Determine the [X, Y] coordinate at the center of the cell enclosing the given text.  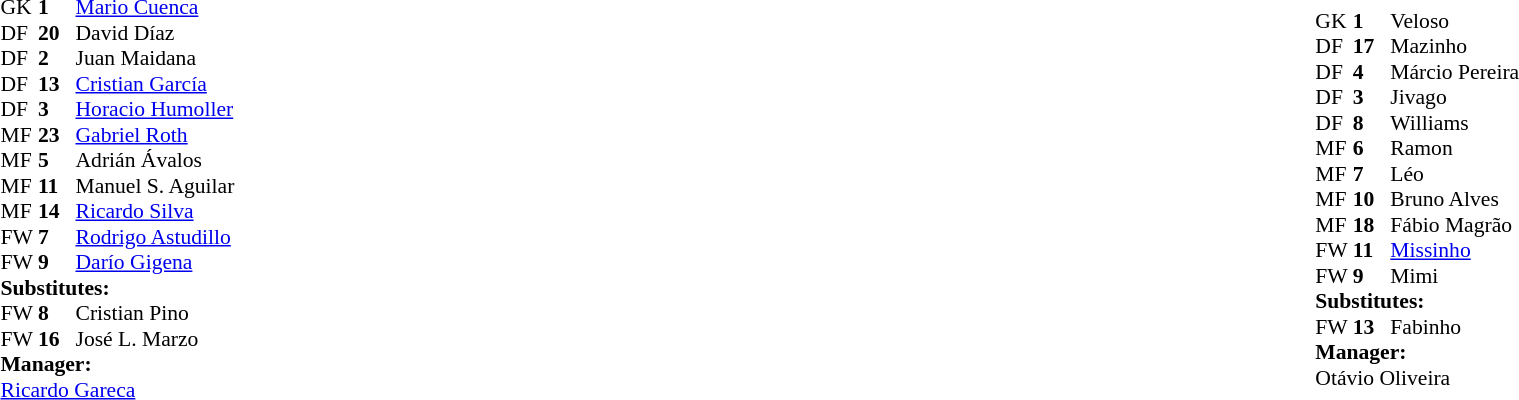
Horacio Humoller [156, 109]
23 [57, 135]
José L. Marzo [156, 339]
Bruno Alves [1454, 199]
1 [1372, 20]
Adrián Ávalos [156, 161]
Veloso [1454, 20]
Williams [1454, 122]
Fabinho [1454, 326]
18 [1372, 224]
16 [57, 339]
Mimi [1454, 275]
Manuel S. Aguilar [156, 186]
Jivago [1454, 97]
10 [1372, 199]
GK [1334, 20]
Cristian Pino [156, 313]
20 [57, 33]
6 [1372, 148]
David Díaz [156, 33]
Ricardo Silva [156, 211]
2 [57, 59]
Otávio Oliveira [1417, 377]
Márcio Pereira [1454, 71]
17 [1372, 46]
Missinho [1454, 250]
Fábio Magrão [1454, 224]
Rodrigo Astudillo [156, 237]
Léo [1454, 173]
Darío Gigena [156, 263]
4 [1372, 71]
14 [57, 211]
Ramon [1454, 148]
Cristian García [156, 84]
Juan Maidana [156, 59]
Mazinho [1454, 46]
Gabriel Roth [156, 135]
5 [57, 161]
